Search for the cell housing the specified text and yield its (x, y) center coordinate. 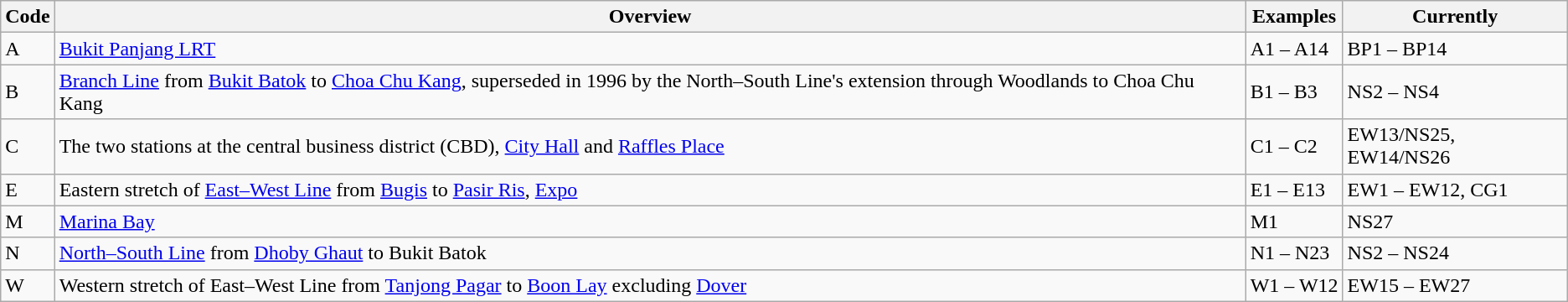
NS27 (1455, 221)
N (28, 253)
M1 (1294, 221)
W1 – W12 (1294, 285)
Code (28, 17)
Western stretch of East–West Line from Tanjong Pagar to Boon Lay excluding Dover (650, 285)
E1 – E13 (1294, 190)
BP1 – BP14 (1455, 49)
N1 – N23 (1294, 253)
Marina Bay (650, 221)
North–South Line from Dhoby Ghaut to Bukit Batok (650, 253)
Bukit Panjang LRT (650, 49)
Overview (650, 17)
C1 – C2 (1294, 146)
Eastern stretch of East–West Line from Bugis to Pasir Ris, Expo (650, 190)
B (28, 92)
A (28, 49)
Branch Line from Bukit Batok to Choa Chu Kang, superseded in 1996 by the North–South Line's extension through Woodlands to Choa Chu Kang (650, 92)
NS2 – NS24 (1455, 253)
NS2 – NS4 (1455, 92)
M (28, 221)
W (28, 285)
EW13/NS25, EW14/NS26 (1455, 146)
C (28, 146)
EW1 – EW12, CG1 (1455, 190)
Currently (1455, 17)
E (28, 190)
Examples (1294, 17)
The two stations at the central business district (CBD), City Hall and Raffles Place (650, 146)
A1 – A14 (1294, 49)
EW15 – EW27 (1455, 285)
B1 – B3 (1294, 92)
